Determine the [x, y] coordinate at the center of the cell enclosing the given text.  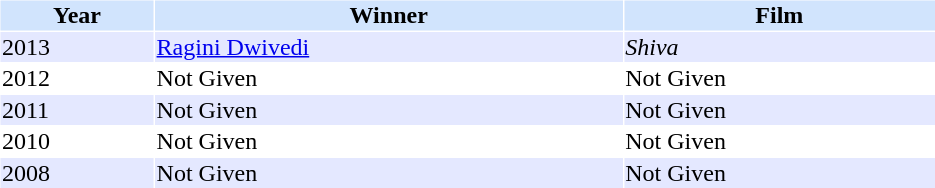
2008 [76, 173]
Film [780, 15]
2011 [76, 110]
Shiva [780, 47]
Ragini Dwivedi [388, 47]
2013 [76, 47]
Winner [388, 15]
Year [76, 15]
2012 [76, 79]
2010 [76, 141]
